Pinpoint the cell where the given text exists, returning its [x, y] midpoint coordinate. 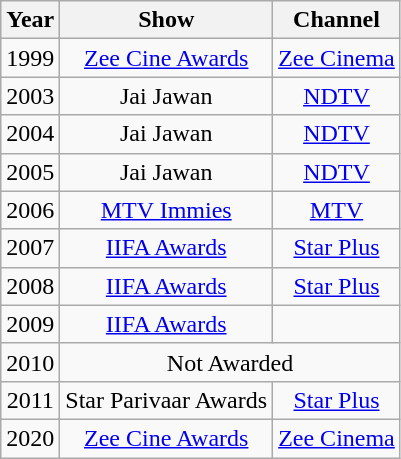
Year [30, 20]
Not Awarded [230, 362]
2009 [30, 324]
2007 [30, 248]
Channel [337, 20]
Show [166, 20]
2004 [30, 134]
Star Parivaar Awards [166, 400]
MTV Immies [166, 210]
2011 [30, 400]
MTV [337, 210]
2020 [30, 438]
2006 [30, 210]
2008 [30, 286]
2003 [30, 96]
2010 [30, 362]
2005 [30, 172]
1999 [30, 58]
